Return [X, Y] of the center of cell containing provided text 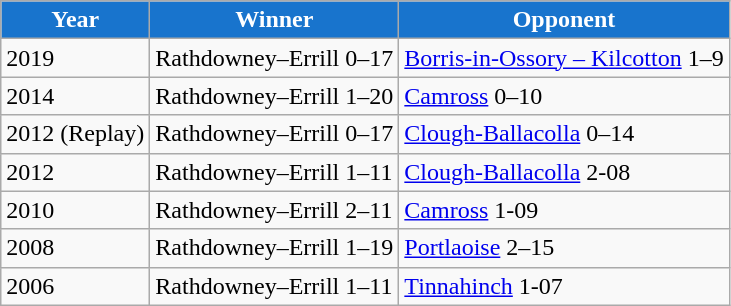
Rathdowney–Errill 1–20 [274, 96]
Tinnahinch 1-07 [564, 286]
Clough-Ballacolla 2-08 [564, 172]
Rathdowney–Errill 2–11 [274, 210]
Opponent [564, 20]
Rathdowney–Errill 1–19 [274, 248]
2014 [76, 96]
Portlaoise 2–15 [564, 248]
Clough-Ballacolla 0–14 [564, 134]
2019 [76, 58]
2006 [76, 286]
2012 [76, 172]
Year [76, 20]
2010 [76, 210]
2008 [76, 248]
Borris-in-Ossory – Kilcotton 1–9 [564, 58]
Camross 1-09 [564, 210]
Camross 0–10 [564, 96]
Winner [274, 20]
2012 (Replay) [76, 134]
